For the text-containing cell, return its midpoint in [X, Y] coordinate format. 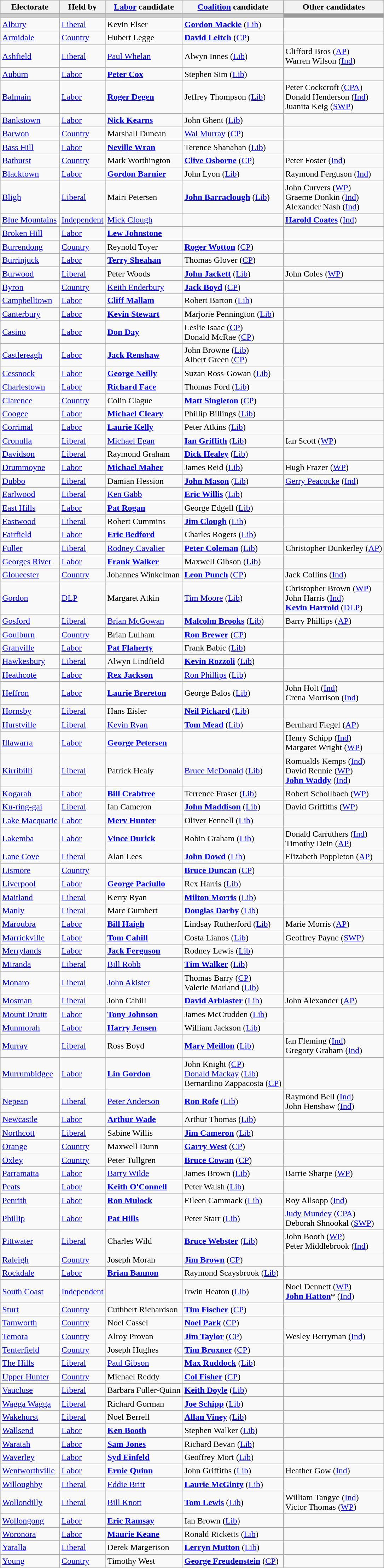
Maitland [30, 897]
John Dowd (Lib) [233, 857]
Gordon Mackie (Lib) [233, 24]
Raymond Scaysbrook (Lib) [233, 1273]
Tony Johnson [144, 1014]
Alwyn Lindfield [144, 661]
Peter Foster (Ind) [334, 160]
Ian Griffith (Lib) [233, 440]
Ron Rofe (Lib) [233, 1101]
Corrimal [30, 427]
Coogee [30, 414]
Merv Hunter [144, 820]
Yaralla [30, 1548]
Garry West (CP) [233, 1146]
Lin Gordon [144, 1074]
Rex Jackson [144, 675]
Mount Druitt [30, 1014]
Nepean [30, 1101]
Miranda [30, 964]
Hornsby [30, 711]
Jim Clough (Lib) [233, 521]
John Lyon (Lib) [233, 174]
Alroy Provan [144, 1336]
Costa Lianos (Lib) [233, 938]
Kevin Elser [144, 24]
John Maddison (Lib) [233, 807]
Peter Walsh (Lib) [233, 1187]
Kirribilli [30, 771]
Penrith [30, 1200]
Thomas Barry (CP)Valerie Marland (Lib) [233, 982]
Fairfield [30, 535]
George Paciullo [144, 884]
Phillip Billings (Lib) [233, 414]
Peter Anderson [144, 1101]
Alwyn Innes (Lib) [233, 56]
Munmorah [30, 1028]
George Freudenstein (CP) [233, 1561]
Brian Lulham [144, 634]
Tom Cahill [144, 938]
Hawkesbury [30, 661]
Laurie Kelly [144, 427]
South Coast [30, 1291]
Brian McGowan [144, 621]
Roy Allsopp (Ind) [334, 1200]
Tim Fischer (CP) [233, 1309]
Orange [30, 1146]
Jeffrey Thompson (Lib) [233, 97]
Canterbury [30, 314]
Other candidates [334, 7]
Phillip [30, 1218]
Labor candidate [144, 7]
Jim Brown (CP) [233, 1260]
Robert Schollbach (WP) [334, 794]
Noel Park (CP) [233, 1323]
Tim Bruxner (CP) [233, 1350]
James Brown (Lib) [233, 1173]
John Booth (WP)Peter Middlebrook (Ind) [334, 1242]
Romualds Kemps (Ind)David Rennie (WP)John Waddy (Ind) [334, 771]
Liverpool [30, 884]
Brian Bannon [144, 1273]
John Ghent (Lib) [233, 120]
Marjorie Pennington (Lib) [233, 314]
Lismore [30, 870]
Ian Cameron [144, 807]
Cronulla [30, 440]
David Leitch (CP) [233, 38]
Raleigh [30, 1260]
Waratah [30, 1444]
Harold Coates (Ind) [334, 220]
John Barraclough (Lib) [233, 197]
Irwin Heaton (Lib) [233, 1291]
James McCrudden (Lib) [233, 1014]
Eastwood [30, 521]
Ron Phillips (Lib) [233, 675]
Ian Scott (WP) [334, 440]
Pat Flaherty [144, 648]
Maxwell Dunn [144, 1146]
Robert Barton (Lib) [233, 301]
Albury [30, 24]
Neil Pickard (Lib) [233, 711]
Blacktown [30, 174]
Bruce Cowan (CP) [233, 1160]
Ian Brown (Lib) [233, 1521]
Syd Einfeld [144, 1457]
Michael Reddy [144, 1377]
Tom Mead (Lib) [233, 725]
David Griffiths (WP) [334, 807]
Newcastle [30, 1119]
George Balos (Lib) [233, 693]
Upper Hunter [30, 1377]
Granville [30, 648]
Jack Boyd (CP) [233, 287]
Jim Cameron (Lib) [233, 1133]
Joe Schipp (Lib) [233, 1403]
Wollongong [30, 1521]
Lake Macquarie [30, 820]
Patrick Healy [144, 771]
Thomas Ford (Lib) [233, 387]
Maurie Keane [144, 1534]
John Coles (WP) [334, 274]
Johannes Winkelman [144, 575]
Electorate [30, 7]
Gerry Peacocke (Ind) [334, 481]
Davidson [30, 454]
John Cahill [144, 1001]
Maxwell Gibson (Lib) [233, 562]
Noel Cassel [144, 1323]
Wakehurst [30, 1417]
Bernhard Fiegel (AP) [334, 725]
Judy Mundey (CPA)Deborah Shnookal (SWP) [334, 1218]
Peter Starr (Lib) [233, 1218]
Matt Singleton (CP) [233, 400]
Young [30, 1561]
Eric Willis (Lib) [233, 494]
Balmain [30, 97]
Jack Collins (Ind) [334, 575]
Merrylands [30, 951]
Tom Lewis (Lib) [233, 1502]
Cliff Mallam [144, 301]
DLP [82, 598]
Ron Brewer (CP) [233, 634]
Ku-ring-gai [30, 807]
Sabine Willis [144, 1133]
John Akister [144, 982]
Temora [30, 1336]
Mary Meillon (Lib) [233, 1046]
Eddie Britt [144, 1484]
Armidale [30, 38]
Christopher Dunkerley (AP) [334, 548]
Cessnock [30, 373]
Terry Sheahan [144, 260]
Goulburn [30, 634]
Kevin Ryan [144, 725]
Vaucluse [30, 1390]
Clive Osborne (CP) [233, 160]
Heathcote [30, 675]
Peter Tullgren [144, 1160]
Charles Wild [144, 1242]
Burrinjuck [30, 260]
Ross Boyd [144, 1046]
Geoffrey Mort (Lib) [233, 1457]
Hurstville [30, 725]
Georges River [30, 562]
Tim Moore (Lib) [233, 598]
Bathurst [30, 160]
Hugh Frazer (WP) [334, 468]
Peter Atkins (Lib) [233, 427]
Illawarra [30, 743]
Jack Renshaw [144, 355]
Joseph Moran [144, 1260]
Kogarah [30, 794]
Jim Taylor (CP) [233, 1336]
Stephen Sim (Lib) [233, 74]
William Jackson (Lib) [233, 1028]
Rodney Lewis (Lib) [233, 951]
Barbara Fuller-Quinn [144, 1390]
Damian Hession [144, 481]
Ian Fleming (Ind)Gregory Graham (Ind) [334, 1046]
Alan Lees [144, 857]
Tenterfield [30, 1350]
John Browne (Lib)Albert Green (CP) [233, 355]
Drummoyne [30, 468]
John Curvers (WP)Graeme Donkin (Ind)Alexander Nash (Ind) [334, 197]
Casino [30, 332]
Wesley Berryman (Ind) [334, 1336]
George Edgell (Lib) [233, 508]
Stephen Walker (Lib) [233, 1430]
Peter Cox [144, 74]
Rex Harris (Lib) [233, 884]
Ernie Quinn [144, 1471]
Rockdale [30, 1273]
Burwood [30, 274]
Terrence Fraser (Lib) [233, 794]
Robin Graham (Lib) [233, 838]
Geoffrey Payne (SWP) [334, 938]
Wallsend [30, 1430]
Paul Whelan [144, 56]
Arthur Wade [144, 1119]
The Hills [30, 1363]
Laurie McGinty (Lib) [233, 1484]
Wentworthville [30, 1471]
Allan Viney (Lib) [233, 1417]
Broken Hill [30, 233]
Clarence [30, 400]
Raymond Graham [144, 454]
Timothy West [144, 1561]
Marie Morris (AP) [334, 924]
Robert Cummins [144, 521]
Marshall Duncan [144, 133]
Ken Gabb [144, 494]
Wal Murray (CP) [233, 133]
Kevin Rozzoli (Lib) [233, 661]
Ron Mulock [144, 1200]
Mark Worthington [144, 160]
Keith O'Connell [144, 1187]
Heffron [30, 693]
Max Ruddock (Lib) [233, 1363]
Peter Coleman (Lib) [233, 548]
Barry Wilde [144, 1173]
William Tangye (Ind)Victor Thomas (WP) [334, 1502]
Paul Gibson [144, 1363]
Manly [30, 910]
Hans Eisler [144, 711]
Col Fisher (CP) [233, 1377]
Campbelltown [30, 301]
Milton Morris (Lib) [233, 897]
Pat Rogan [144, 508]
Ashfield [30, 56]
Pittwater [30, 1242]
Raymond Bell (Ind)John Henshaw (Ind) [334, 1101]
Bill Robb [144, 964]
Richard Face [144, 387]
Willoughby [30, 1484]
Sturt [30, 1309]
Blue Mountains [30, 220]
Eileen Cammack (Lib) [233, 1200]
Dick Healey (Lib) [233, 454]
Laurie Brereton [144, 693]
Donald Carruthers (Ind)Timothy Dein (AP) [334, 838]
Castlereagh [30, 355]
Joseph Hughes [144, 1350]
Elizabeth Poppleton (AP) [334, 857]
Terence Shanahan (Lib) [233, 147]
Dubbo [30, 481]
Christopher Brown (WP)John Harris (Ind)Kevin Harrold (DLP) [334, 598]
Reynold Toyer [144, 247]
Bruce Duncan (CP) [233, 870]
Wollondilly [30, 1502]
Earlwood [30, 494]
Jack Ferguson [144, 951]
Richard Bevan (Lib) [233, 1444]
Neville Wran [144, 147]
Tamworth [30, 1323]
Noel Dennett (WP)John Hatton* (Ind) [334, 1291]
John Knight (CP)Donald Mackay (Lib)Bernardino Zappacosta (CP) [233, 1074]
John Jackett (Lib) [233, 274]
Harry Jensen [144, 1028]
Bruce McDonald (Lib) [233, 771]
Don Day [144, 332]
Lindsay Rutherford (Lib) [233, 924]
Bligh [30, 197]
Pat Hills [144, 1218]
Douglas Darby (Lib) [233, 910]
Lane Cove [30, 857]
Mosman [30, 1001]
Derek Margerison [144, 1548]
Bass Hill [30, 147]
Michael Egan [144, 440]
John Griffiths (Lib) [233, 1471]
East Hills [30, 508]
Gosford [30, 621]
Keith Doyle (Lib) [233, 1390]
Vince Durick [144, 838]
Bruce Webster (Lib) [233, 1242]
Barwon [30, 133]
David Arblaster (Lib) [233, 1001]
Eric Ramsay [144, 1521]
Gordon Barnier [144, 174]
Raymond Ferguson (Ind) [334, 174]
Mick Clough [144, 220]
Held by [82, 7]
Eric Bedford [144, 535]
Frank Walker [144, 562]
Charlestown [30, 387]
Colin Clague [144, 400]
Monaro [30, 982]
Rodney Cavalier [144, 548]
Parramatta [30, 1173]
Murrumbidgee [30, 1074]
Michael Maher [144, 468]
Byron [30, 287]
Roger Degen [144, 97]
Oliver Fennell (Lib) [233, 820]
Henry Schipp (Ind)Margaret Wright (WP) [334, 743]
Peter Woods [144, 274]
James Reid (Lib) [233, 468]
Bill Knott [144, 1502]
Sam Jones [144, 1444]
Northcott [30, 1133]
George Petersen [144, 743]
Marc Gumbert [144, 910]
Bill Crabtree [144, 794]
Lakemba [30, 838]
Bankstown [30, 120]
Keith Enderbury [144, 287]
Maroubra [30, 924]
Arthur Thomas (Lib) [233, 1119]
Waverley [30, 1457]
Lerryn Mutton (Lib) [233, 1548]
George Neilly [144, 373]
Leon Punch (CP) [233, 575]
Charles Rogers (Lib) [233, 535]
John Mason (Lib) [233, 481]
Kevin Stewart [144, 314]
Auburn [30, 74]
Lew Johnstone [144, 233]
Margaret Atkin [144, 598]
Barry Phillips (AP) [334, 621]
Woronora [30, 1534]
Leslie Isaac (CP)Donald McRae (CP) [233, 332]
Cuthbert Richardson [144, 1309]
Nick Kearns [144, 120]
Burrendong [30, 247]
Heather Gow (Ind) [334, 1471]
Peter Cockcroft (CPA)Donald Henderson (Ind)Juanita Keig (SWP) [334, 97]
Gordon [30, 598]
Tim Walker (Lib) [233, 964]
John Alexander (AP) [334, 1001]
Michael Cleary [144, 414]
Suzan Ross-Gowan (Lib) [233, 373]
Marrickville [30, 938]
Coalition candidate [233, 7]
Oxley [30, 1160]
Bill Haigh [144, 924]
Ken Booth [144, 1430]
Wagga Wagga [30, 1403]
Hubert Legge [144, 38]
Clifford Bros (AP)Warren Wilson (Ind) [334, 56]
Murray [30, 1046]
Kerry Ryan [144, 897]
Gloucester [30, 575]
Frank Babic (Lib) [233, 648]
Fuller [30, 548]
Thomas Glover (CP) [233, 260]
Roger Wotton (CP) [233, 247]
Ronald Ricketts (Lib) [233, 1534]
Mairi Petersen [144, 197]
John Holt (Ind)Crena Morrison (Ind) [334, 693]
Malcolm Brooks (Lib) [233, 621]
Barrie Sharpe (WP) [334, 1173]
Richard Gorman [144, 1403]
Noel Berrell [144, 1417]
Peats [30, 1187]
